Find where the given text appears and provide that cell's center as (x, y) coordinate. 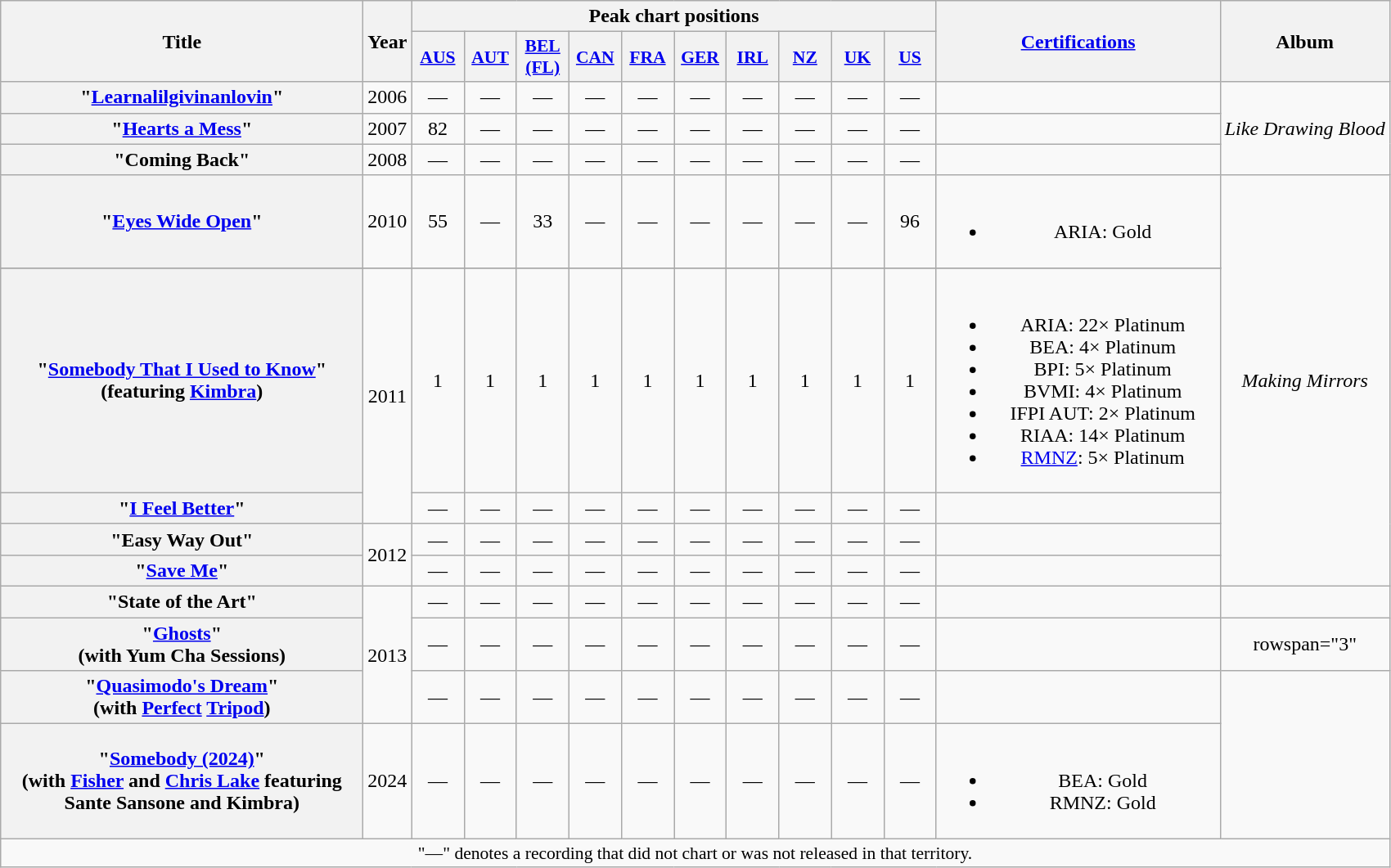
BEA: GoldRMNZ: Gold (1078, 781)
Peak chart positions (674, 16)
GER (700, 57)
"I Feel Better" (182, 508)
2006 (388, 97)
2012 (388, 555)
"Coming Back" (182, 160)
UK (858, 57)
NZ (805, 57)
2008 (388, 160)
2010 (388, 221)
"Ghosts"(with Yum Cha Sessions) (182, 643)
96 (910, 221)
55 (438, 221)
Title (182, 41)
"Somebody (2024)"(with Fisher and Chris Lake featuring Sante Sansone and Kimbra) (182, 781)
"Learnalilgivinanlovin" (182, 97)
82 (438, 128)
ARIA: Gold (1078, 221)
Like Drawing Blood (1304, 128)
2011 (388, 396)
"Hearts a Mess" (182, 128)
Making Mirrors (1304, 380)
2013 (388, 654)
"Eyes Wide Open" (182, 221)
Certifications (1078, 41)
"Quasimodo's Dream"(with Perfect Tripod) (182, 697)
"State of the Art" (182, 601)
2007 (388, 128)
Year (388, 41)
"—" denotes a recording that did not chart or was not released in that territory. (695, 853)
US (910, 57)
"Save Me" (182, 570)
FRA (647, 57)
"Somebody That I Used to Know"(featuring Kimbra) (182, 380)
AUT (490, 57)
AUS (438, 57)
2024 (388, 781)
CAN (595, 57)
"Easy Way Out" (182, 539)
Album (1304, 41)
IRL (753, 57)
33 (542, 221)
rowspan="3" (1304, 643)
BEL(FL) (542, 57)
ARIA: 22× PlatinumBEA: 4× PlatinumBPI: 5× PlatinumBVMI: 4× PlatinumIFPI AUT: 2× PlatinumRIAA: 14× PlatinumRMNZ: 5× Platinum (1078, 380)
